Locate the cell with the specified text and output its [x, y] center coordinate. 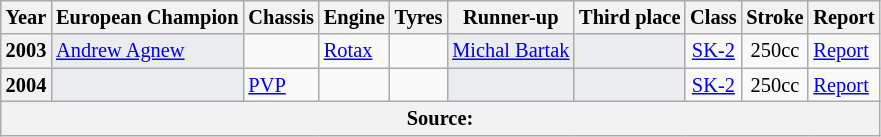
European Champion [147, 17]
Class [713, 17]
PVP [280, 85]
2004 [26, 85]
Rotax [354, 51]
Tyres [419, 17]
Third place [630, 17]
Source: [440, 118]
2003 [26, 51]
Year [26, 17]
Chassis [280, 17]
Runner-up [510, 17]
Engine [354, 17]
Michal Bartak [510, 51]
Stroke [774, 17]
Andrew Agnew [147, 51]
